Return the (X, Y) coordinate for the center point of the cell that contains the specified text.  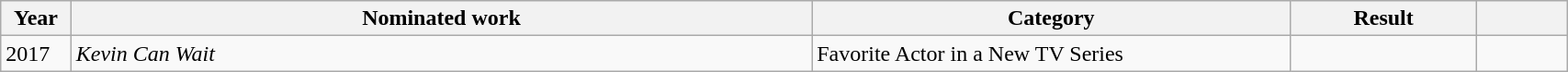
Year (36, 18)
Nominated work (441, 18)
Kevin Can Wait (441, 54)
Favorite Actor in a New TV Series (1051, 54)
2017 (36, 54)
Category (1051, 18)
Result (1383, 18)
